Return the (x, y) coordinate for the center point of the cell that contains the specified text.  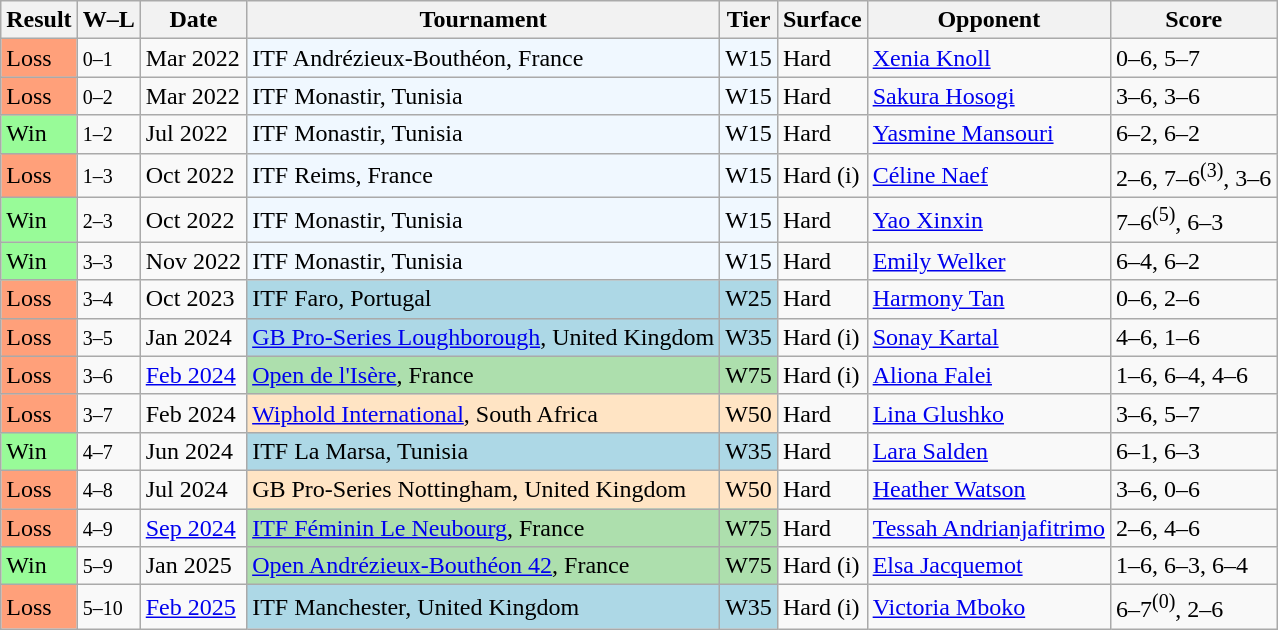
1–6, 6–4, 4–6 (1193, 375)
3–6, 0–6 (1193, 489)
Lina Glushko (988, 413)
Jul 2022 (193, 134)
ITF Féminin Le Neubourg, France (484, 528)
W–L (108, 20)
ITF Manchester, United Kingdom (484, 608)
ITF Faro, Portugal (484, 299)
Feb 2025 (193, 608)
Date (193, 20)
Heather Watson (988, 489)
Open de l'Isère, France (484, 375)
1–6, 6–3, 6–4 (1193, 566)
Victoria Mboko (988, 608)
3–6, 3–6 (1193, 96)
Result (39, 20)
0–6, 5–7 (1193, 58)
1–2 (108, 134)
5–9 (108, 566)
2–6, 7–6(3), 3–6 (1193, 176)
Sonay Kartal (988, 337)
Lara Salden (988, 451)
6–4, 6–2 (1193, 261)
Tournament (484, 20)
GB Pro-Series Nottingham, United Kingdom (484, 489)
Wiphold International, South Africa (484, 413)
3–6, 5–7 (1193, 413)
4–7 (108, 451)
Aliona Falei (988, 375)
ITF Reims, France (484, 176)
Céline Naef (988, 176)
6–7(0), 2–6 (1193, 608)
GB Pro-Series Loughborough, United Kingdom (484, 337)
Surface (822, 20)
0–6, 2–6 (1193, 299)
4–6, 1–6 (1193, 337)
3–3 (108, 261)
4–9 (108, 528)
3–6 (108, 375)
Opponent (988, 20)
Nov 2022 (193, 261)
6–2, 6–2 (1193, 134)
4–8 (108, 489)
Jul 2024 (193, 489)
Yao Xinxin (988, 220)
ITF La Marsa, Tunisia (484, 451)
Yasmine Mansouri (988, 134)
6–1, 6–3 (1193, 451)
ITF Andrézieux-Bouthéon, France (484, 58)
Oct 2023 (193, 299)
2–3 (108, 220)
3–5 (108, 337)
7–6(5), 6–3 (1193, 220)
2–6, 4–6 (1193, 528)
Jun 2024 (193, 451)
3–4 (108, 299)
1–3 (108, 176)
0–2 (108, 96)
Xenia Knoll (988, 58)
3–7 (108, 413)
Score (1193, 20)
Jan 2025 (193, 566)
Open Andrézieux-Bouthéon 42, France (484, 566)
5–10 (108, 608)
Elsa Jacquemot (988, 566)
Sakura Hosogi (988, 96)
0–1 (108, 58)
Harmony Tan (988, 299)
Tier (749, 20)
Emily Welker (988, 261)
W25 (749, 299)
Sep 2024 (193, 528)
Tessah Andrianjafitrimo (988, 528)
Jan 2024 (193, 337)
